For the text-containing cell, return its midpoint in [x, y] coordinate format. 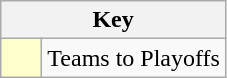
Key [114, 20]
Teams to Playoffs [134, 58]
